Scan for the cell matching the given text and deliver its [x, y] coordinate at center. 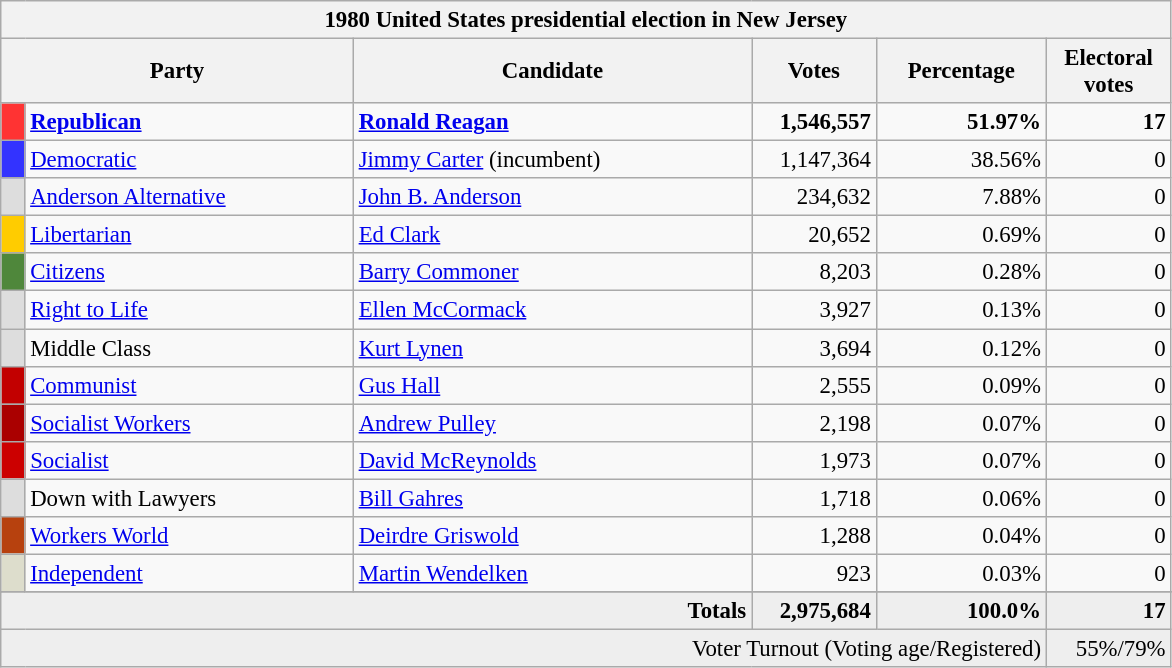
Communist [189, 385]
Martin Wendelken [552, 573]
Barry Commoner [552, 273]
Workers World [189, 536]
Jimmy Carter (incumbent) [552, 160]
2,975,684 [814, 611]
7.88% [961, 197]
Middle Class [189, 348]
Democratic [189, 160]
Down with Lawyers [189, 498]
234,632 [814, 197]
3,694 [814, 348]
Candidate [552, 72]
Party [178, 72]
Percentage [961, 72]
Right to Life [189, 310]
1,973 [814, 460]
0.06% [961, 498]
51.97% [961, 122]
Anderson Alternative [189, 197]
1980 United States presidential election in New Jersey [586, 20]
8,203 [814, 273]
Ronald Reagan [552, 122]
0.04% [961, 536]
0.28% [961, 273]
Libertarian [189, 235]
0.09% [961, 385]
Citizens [189, 273]
38.56% [961, 160]
923 [814, 573]
Bill Gahres [552, 498]
100.0% [961, 611]
Ellen McCormack [552, 310]
55%/79% [1108, 648]
John B. Anderson [552, 197]
20,652 [814, 235]
3,927 [814, 310]
Socialist [189, 460]
Votes [814, 72]
Voter Turnout (Voting age/Registered) [524, 648]
0.03% [961, 573]
1,147,364 [814, 160]
Independent [189, 573]
Andrew Pulley [552, 423]
0.13% [961, 310]
Electoral votes [1108, 72]
Kurt Lynen [552, 348]
Ed Clark [552, 235]
0.12% [961, 348]
1,718 [814, 498]
Republican [189, 122]
David McReynolds [552, 460]
Gus Hall [552, 385]
Totals [376, 611]
2,198 [814, 423]
1,546,557 [814, 122]
2,555 [814, 385]
Socialist Workers [189, 423]
0.69% [961, 235]
Deirdre Griswold [552, 536]
1,288 [814, 536]
